Return the [X, Y] coordinate for the center point of the cell that contains the specified text.  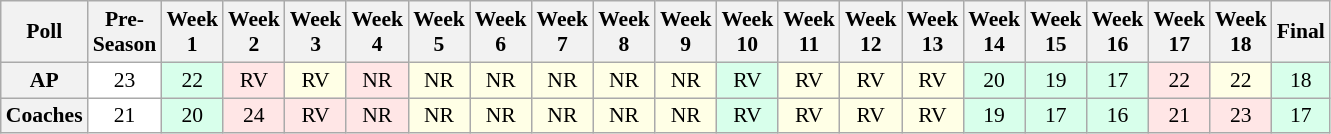
Week13 [933, 32]
Week8 [624, 32]
Week16 [1118, 32]
Week6 [501, 32]
Poll [44, 32]
Week9 [686, 32]
Week12 [871, 32]
AP [44, 80]
Week18 [1241, 32]
Final [1301, 32]
Week3 [316, 32]
Week2 [254, 32]
Week5 [439, 32]
16 [1118, 116]
Week4 [377, 32]
Coaches [44, 116]
Week1 [192, 32]
Week11 [809, 32]
Week15 [1056, 32]
Week17 [1179, 32]
24 [254, 116]
Week10 [748, 32]
Pre-Season [125, 32]
Week14 [994, 32]
18 [1301, 80]
Week7 [562, 32]
